Return the (x, y) coordinate for the center point of the cell that contains the specified text.  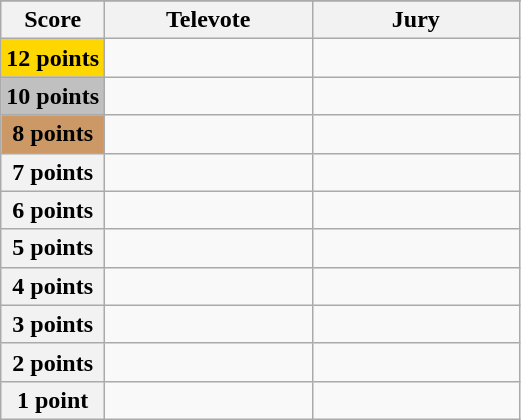
3 points (53, 324)
4 points (53, 286)
Jury (416, 20)
Score (53, 20)
10 points (53, 96)
5 points (53, 248)
Televote (209, 20)
1 point (53, 400)
7 points (53, 172)
8 points (53, 134)
6 points (53, 210)
2 points (53, 362)
12 points (53, 58)
